Locate the cell with the specified text and output its (X, Y) center coordinate. 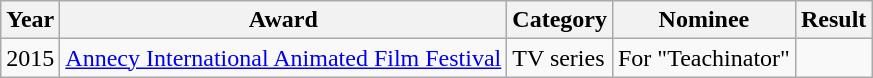
Award (284, 20)
2015 (30, 58)
Nominee (704, 20)
For "Teachinator" (704, 58)
Annecy International Animated Film Festival (284, 58)
Year (30, 20)
TV series (560, 58)
Category (560, 20)
Result (833, 20)
